Identify which cell holds the provided text, then report its (X, Y) central coordinate. 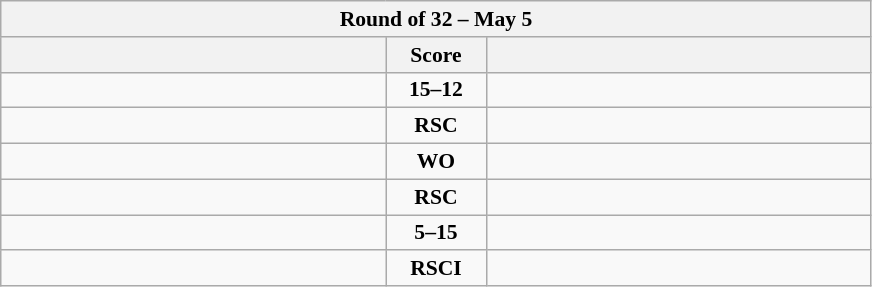
Score (436, 55)
5–15 (436, 233)
WO (436, 162)
RSCI (436, 269)
15–12 (436, 90)
Round of 32 – May 5 (436, 19)
